Detect which cell encompasses the target text, then output its (x, y) center coordinate. 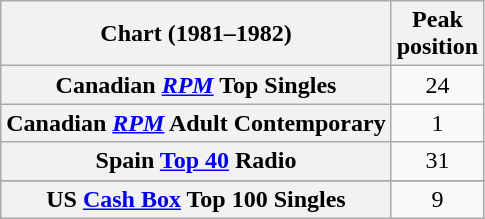
US Cash Box Top 100 Singles (196, 199)
Peakposition (437, 34)
9 (437, 199)
Chart (1981–1982) (196, 34)
1 (437, 123)
31 (437, 161)
Canadian RPM Adult Contemporary (196, 123)
Canadian RPM Top Singles (196, 85)
24 (437, 85)
Spain Top 40 Radio (196, 161)
